Detect which cell encompasses the target text, then output its [X, Y] center coordinate. 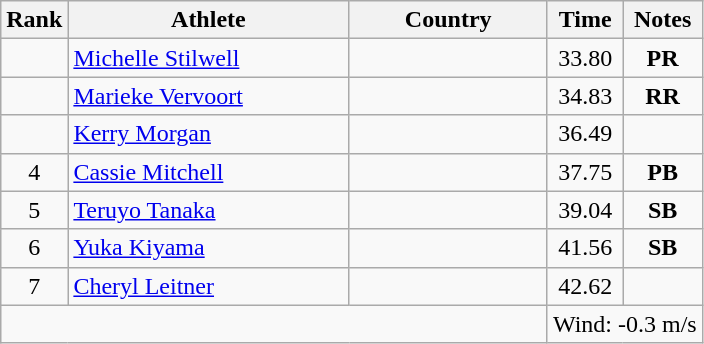
Rank [34, 20]
Teruyo Tanaka [208, 210]
39.04 [584, 210]
7 [34, 286]
Michelle Stilwell [208, 58]
Cheryl Leitner [208, 286]
41.56 [584, 248]
Kerry Morgan [208, 134]
4 [34, 172]
34.83 [584, 96]
Yuka Kiyama [208, 248]
5 [34, 210]
42.62 [584, 286]
37.75 [584, 172]
PR [662, 58]
Country [448, 20]
Athlete [208, 20]
36.49 [584, 134]
Marieke Vervoort [208, 96]
PB [662, 172]
Cassie Mitchell [208, 172]
Notes [662, 20]
6 [34, 248]
33.80 [584, 58]
Wind: -0.3 m/s [624, 324]
RR [662, 96]
Time [584, 20]
